Identify which cell holds the provided text, then report its (X, Y) central coordinate. 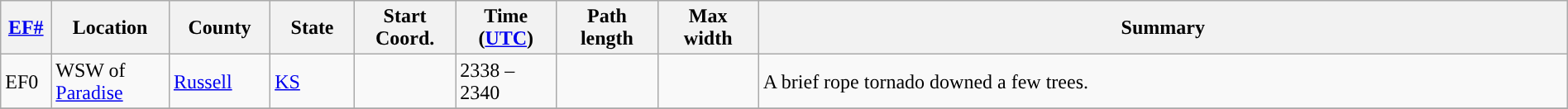
Time (UTC) (506, 28)
Path length (607, 28)
County (219, 28)
WSW of Paradise (111, 81)
Location (111, 28)
A brief rope tornado downed a few trees. (1163, 81)
KS (313, 81)
Max width (708, 28)
EF0 (26, 81)
Start Coord. (404, 28)
Russell (219, 81)
EF# (26, 28)
Summary (1163, 28)
2338 – 2340 (506, 81)
State (313, 28)
